Scan for the cell matching the given text and deliver its [X, Y] coordinate at center. 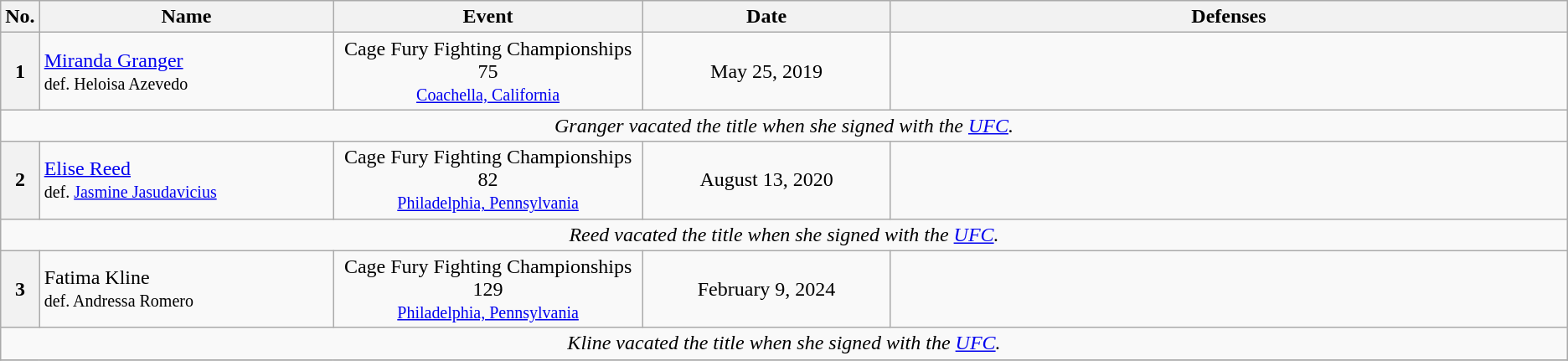
Elise Reeddef. Jasmine Jasudavicius [186, 180]
Cage Fury Fighting Championships 129Philadelphia, Pennsylvania [488, 289]
Date [766, 17]
Cage Fury Fighting Championships 82Philadelphia, Pennsylvania [488, 180]
2 [20, 180]
No. [20, 17]
Granger vacated the title when she signed with the UFC. [784, 126]
Defenses [1230, 17]
Miranda Grangerdef. Heloisa Azevedo [186, 71]
Reed vacated the title when she signed with the UFC. [784, 235]
August 13, 2020 [766, 180]
Event [488, 17]
Cage Fury Fighting Championships 75Coachella, California [488, 71]
1 [20, 71]
February 9, 2024 [766, 289]
3 [20, 289]
Kline vacated the title when she signed with the UFC. [784, 343]
Fatima Klinedef. Andressa Romero [186, 289]
Name [186, 17]
May 25, 2019 [766, 71]
